For the text-containing cell, return its midpoint in [X, Y] coordinate format. 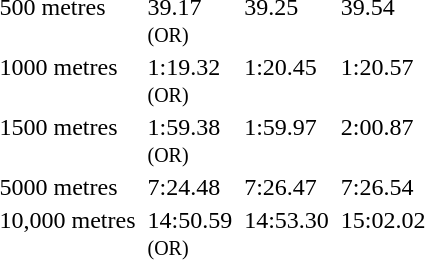
1:20.45 [287, 80]
1:59.38(OR) [190, 140]
1:19.32(OR) [190, 80]
1:59.97 [287, 140]
7:24.48 [190, 187]
7:26.47 [287, 187]
